For the text-containing cell, return its midpoint in (X, Y) coordinate format. 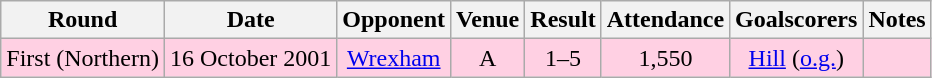
Notes (897, 20)
Opponent (394, 20)
1,550 (665, 58)
Hill (o.g.) (796, 58)
Date (250, 20)
Result (563, 20)
First (Northern) (83, 58)
Round (83, 20)
A (488, 58)
Attendance (665, 20)
Venue (488, 20)
Wrexham (394, 58)
Goalscorers (796, 20)
1–5 (563, 58)
16 October 2001 (250, 58)
